Detect which cell encompasses the target text, then output its [X, Y] center coordinate. 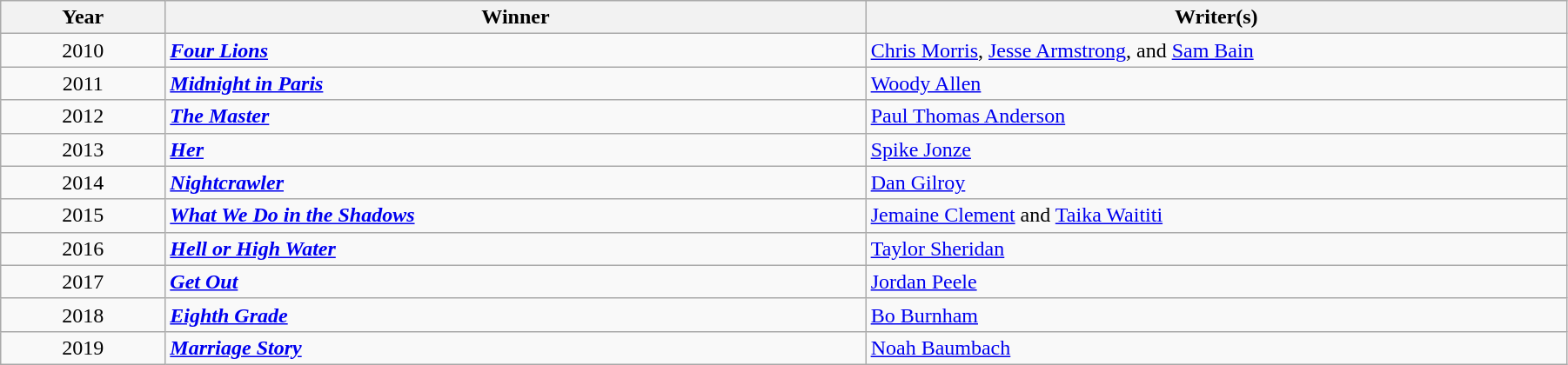
Her [515, 149]
The Master [515, 116]
Eighth Grade [515, 315]
Marriage Story [515, 348]
2015 [84, 216]
Midnight in Paris [515, 83]
2011 [84, 83]
Writer(s) [1216, 17]
2019 [84, 348]
Jemaine Clement and Taika Waititi [1216, 216]
2017 [84, 282]
2013 [84, 149]
Bo Burnham [1216, 315]
Taylor Sheridan [1216, 249]
Paul Thomas Anderson [1216, 116]
2016 [84, 249]
2018 [84, 315]
Noah Baumbach [1216, 348]
2014 [84, 182]
Spike Jonze [1216, 149]
Jordan Peele [1216, 282]
Year [84, 17]
Winner [515, 17]
Chris Morris, Jesse Armstrong, and Sam Bain [1216, 50]
What We Do in the Shadows [515, 216]
Get Out [515, 282]
Woody Allen [1216, 83]
Nightcrawler [515, 182]
2012 [84, 116]
Four Lions [515, 50]
2010 [84, 50]
Hell or High Water [515, 249]
Dan Gilroy [1216, 182]
